Determine the [X, Y] coordinate at the center of the cell enclosing the given text.  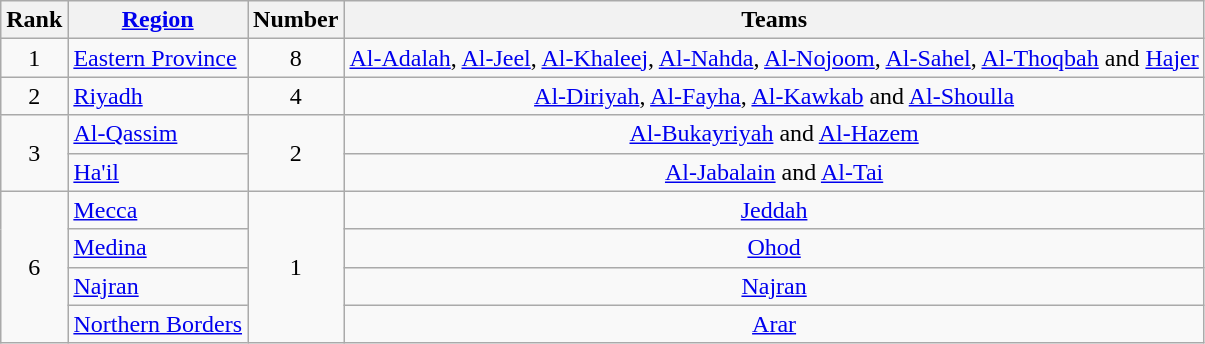
4 [296, 96]
8 [296, 58]
Teams [774, 20]
Arar [774, 324]
Region [158, 20]
Number [296, 20]
Northern Borders [158, 324]
Al-Bukayriyah and Al-Hazem [774, 134]
Medina [158, 248]
Al-Qassim [158, 134]
6 [34, 267]
Eastern Province [158, 58]
Al-Diriyah, Al-Fayha, Al-Kawkab and Al-Shoulla [774, 96]
Ha'il [158, 172]
3 [34, 153]
Ohod [774, 248]
Al-Adalah, Al-Jeel, Al-Khaleej, Al-Nahda, Al-Nojoom, Al-Sahel, Al-Thoqbah and Hajer [774, 58]
Jeddah [774, 210]
Mecca [158, 210]
Riyadh [158, 96]
Al-Jabalain and Al-Tai [774, 172]
Rank [34, 20]
